Identify which cell holds the provided text, then report its (X, Y) central coordinate. 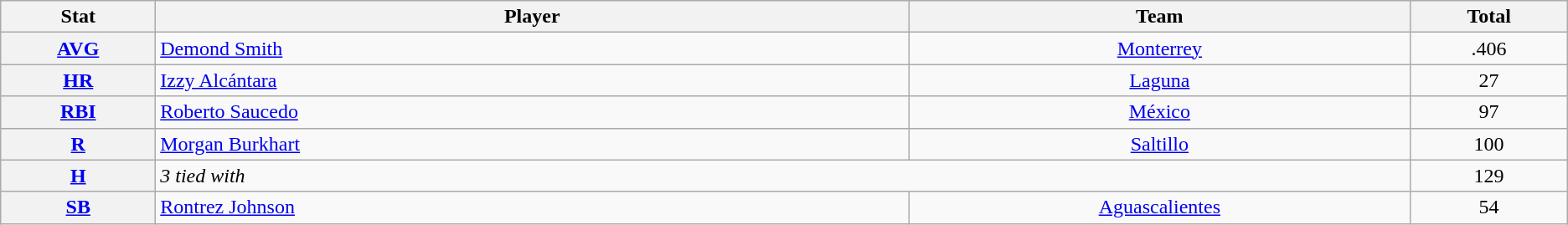
Aguascalientes (1159, 207)
H (79, 176)
54 (1489, 207)
27 (1489, 80)
.406 (1489, 49)
97 (1489, 112)
Monterrey (1159, 49)
HR (79, 80)
Player (533, 17)
Stat (79, 17)
SB (79, 207)
Morgan Burkhart (533, 144)
3 tied with (783, 176)
Izzy Alcántara (533, 80)
129 (1489, 176)
Laguna (1159, 80)
RBI (79, 112)
R (79, 144)
México (1159, 112)
100 (1489, 144)
Roberto Saucedo (533, 112)
Rontrez Johnson (533, 207)
AVG (79, 49)
Team (1159, 17)
Saltillo (1159, 144)
Demond Smith (533, 49)
Total (1489, 17)
